Capture the cell that displays the provided text and extract its (x, y) central coordinate. 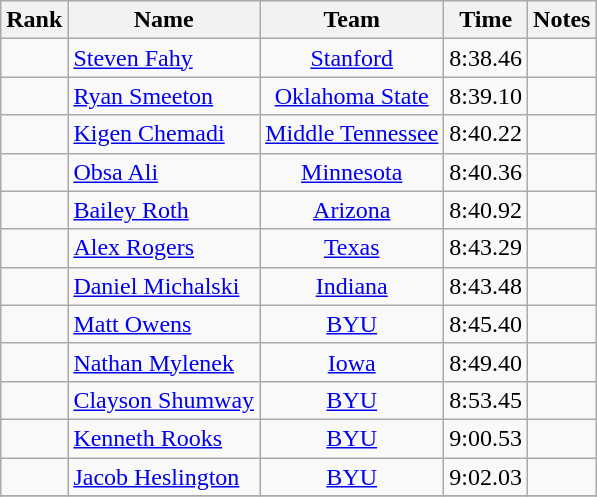
Kigen Chemadi (164, 134)
8:43.29 (486, 248)
Middle Tennessee (352, 134)
9:00.53 (486, 438)
8:40.36 (486, 172)
Ryan Smeeton (164, 96)
Indiana (352, 286)
8:40.22 (486, 134)
8:39.10 (486, 96)
8:43.48 (486, 286)
Matt Owens (164, 324)
Team (352, 20)
8:38.46 (486, 58)
Clayson Shumway (164, 400)
Arizona (352, 210)
Nathan Mylenek (164, 362)
Iowa (352, 362)
Time (486, 20)
Steven Fahy (164, 58)
Texas (352, 248)
Notes (562, 20)
Daniel Michalski (164, 286)
Name (164, 20)
9:02.03 (486, 477)
Alex Rogers (164, 248)
8:53.45 (486, 400)
8:45.40 (486, 324)
8:40.92 (486, 210)
Stanford (352, 58)
8:49.40 (486, 362)
Minnesota (352, 172)
Bailey Roth (164, 210)
Kenneth Rooks (164, 438)
Jacob Heslington (164, 477)
Obsa Ali (164, 172)
Oklahoma State (352, 96)
Rank (34, 20)
